Pinpoint the cell where the given text exists, returning its (X, Y) midpoint coordinate. 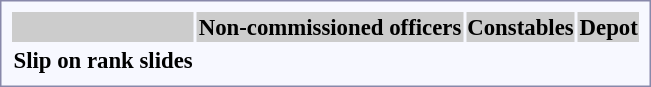
Slip on rank slides (103, 60)
Non-commissioned officers (330, 27)
Constables (520, 27)
Depot (608, 27)
